Determine the (x, y) coordinate at the center of the cell enclosing the given text.  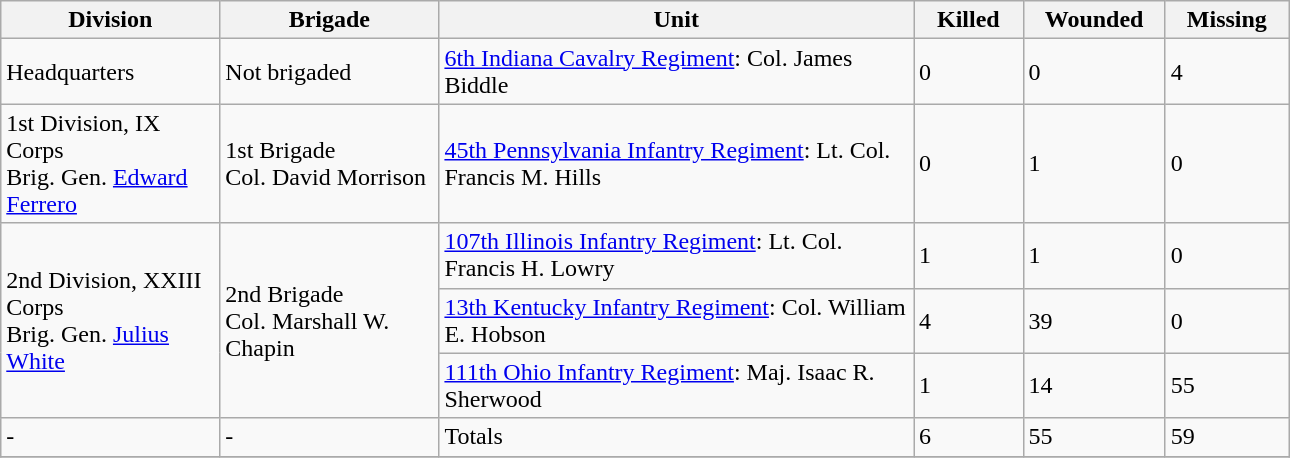
13th Kentucky Infantry Regiment: Col. William E. Hobson (676, 320)
111th Ohio Infantry Regiment: Maj. Isaac R. Sherwood (676, 386)
Killed (969, 20)
1st Division, IX CorpsBrig. Gen. Edward Ferrero (110, 164)
Wounded (1094, 20)
2nd BrigadeCol. Marshall W. Chapin (330, 320)
Brigade (330, 20)
Totals (676, 437)
Missing (1226, 20)
107th Illinois Infantry Regiment: Lt. Col. Francis H. Lowry (676, 256)
2nd Division, XXIII CorpsBrig. Gen. Julius White (110, 320)
Not brigaded (330, 72)
Division (110, 20)
1st BrigadeCol. David Morrison (330, 164)
59 (1226, 437)
6 (969, 437)
39 (1094, 320)
Unit (676, 20)
Headquarters (110, 72)
6th Indiana Cavalry Regiment: Col. James Biddle (676, 72)
45th Pennsylvania Infantry Regiment: Lt. Col. Francis M. Hills (676, 164)
14 (1094, 386)
